Detect which cell encompasses the target text, then output its [X, Y] center coordinate. 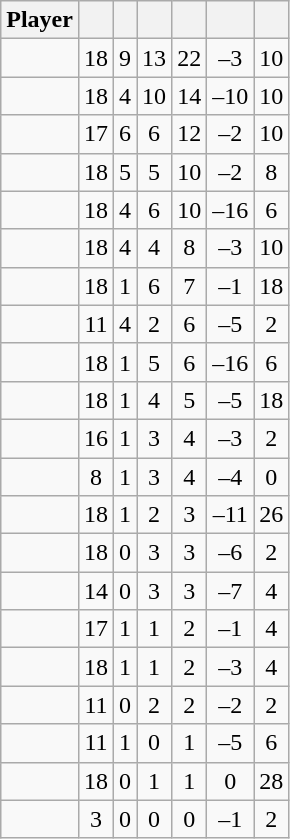
16 [96, 438]
22 [190, 58]
–10 [230, 96]
7 [190, 286]
–6 [230, 553]
–11 [230, 515]
13 [154, 58]
26 [272, 515]
–7 [230, 591]
9 [126, 58]
Player [40, 20]
–4 [230, 477]
28 [272, 781]
12 [190, 134]
